Pinpoint the cell where the given text exists, returning its (X, Y) midpoint coordinate. 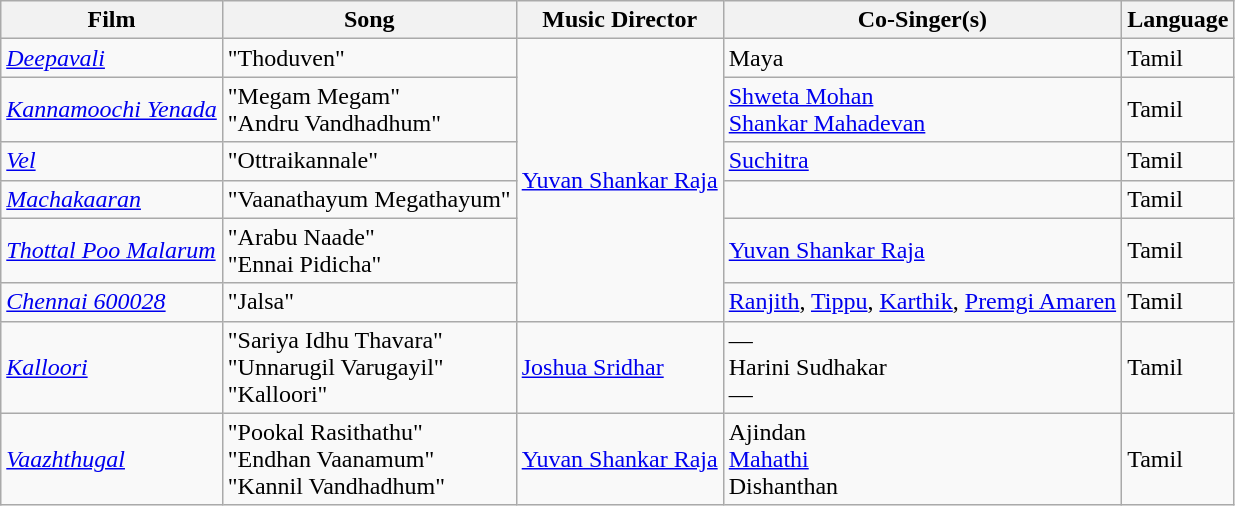
"Thoduven" (369, 58)
Chennai 600028 (112, 302)
Ranjith, Tippu, Karthik, Premgi Amaren (922, 302)
Kalloori (112, 367)
"Ottraikannale" (369, 161)
Kannamoochi Yenada (112, 110)
Thottal Poo Malarum (112, 250)
AjindanMahathiDishanthan (922, 459)
"Arabu Naade""Ennai Pidicha" (369, 250)
Co-Singer(s) (922, 20)
Vel (112, 161)
Music Director (620, 20)
Machakaaran (112, 199)
Deepavali (112, 58)
Song (369, 20)
"Vaanathayum Megathayum" (369, 199)
"Pookal Rasithathu""Endhan Vaanamum""Kannil Vandhadhum" (369, 459)
Suchitra (922, 161)
Language (1178, 20)
Vaazhthugal (112, 459)
Maya (922, 58)
Shweta MohanShankar Mahadevan (922, 110)
"Sariya Idhu Thavara""Unnarugil Varugayil""Kalloori" (369, 367)
"Megam Megam""Andru Vandhadhum" (369, 110)
Joshua Sridhar (620, 367)
"Jalsa" (369, 302)
—Harini Sudhakar— (922, 367)
Film (112, 20)
